Locate the cell with the specified text and output its (x, y) center coordinate. 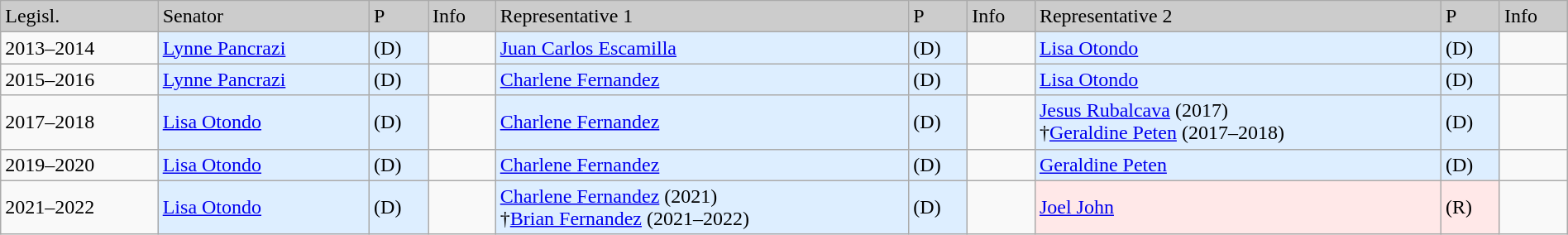
Representative 2 (1237, 17)
2021–2022 (79, 207)
Jesus Rubalcava (2017) †Geraldine Peten (2017–2018) (1237, 122)
Geraldine Peten (1237, 165)
2015–2016 (79, 79)
2013–2014 (79, 48)
(R) (1470, 207)
Legisl. (79, 17)
Representative 1 (702, 17)
Juan Carlos Escamilla (702, 48)
Joel John (1237, 207)
Charlene Fernandez (2021)†Brian Fernandez (2021–2022) (702, 207)
2017–2018 (79, 122)
Senator (263, 17)
2019–2020 (79, 165)
